Return the [X, Y] coordinate for the center point of the cell that contains the specified text.  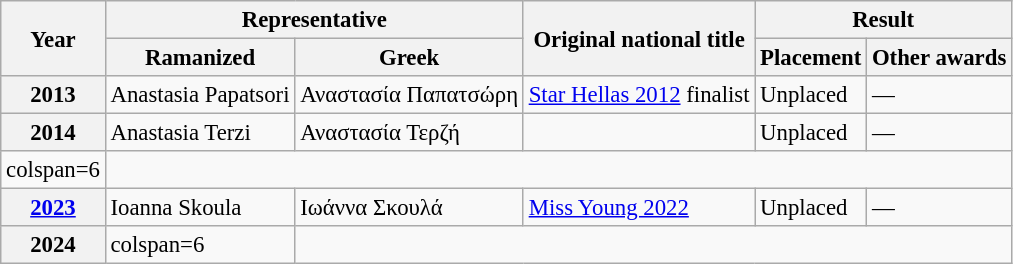
2014 [53, 133]
Year [53, 38]
Ramanized [200, 58]
Anastasia Terzi [200, 133]
2013 [53, 95]
Anastasia Papatsori [200, 95]
2024 [53, 245]
Greek [410, 58]
Αναστασία Παπατσώρη [410, 95]
2023 [53, 208]
Original national title [638, 38]
Miss Young 2022 [638, 208]
Other awards [940, 58]
Result [884, 20]
Representative [314, 20]
Star Hellas 2012 finalist [638, 95]
Ioanna Skoula [200, 208]
Ιωάννα Σκουλά [410, 208]
Αναστασία Τερζή [410, 133]
Placement [811, 58]
